Pinpoint the cell where the given text exists, returning its [X, Y] midpoint coordinate. 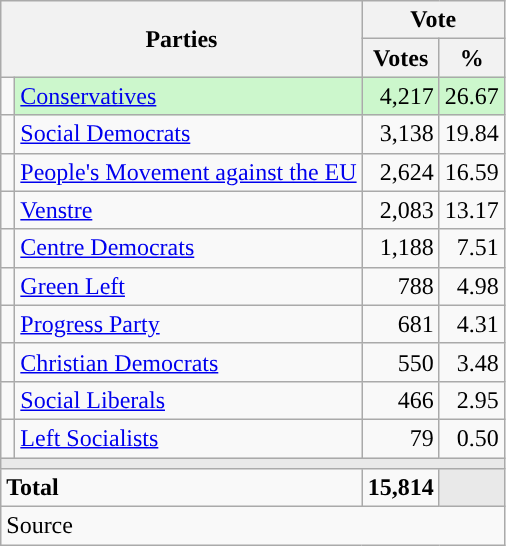
3.48 [472, 362]
People's Movement against the EU [188, 172]
7.51 [472, 248]
Vote [433, 20]
Votes [400, 58]
681 [400, 324]
Centre Democrats [188, 248]
Venstre [188, 210]
788 [400, 286]
466 [400, 400]
Left Socialists [188, 438]
15,814 [400, 488]
4.98 [472, 286]
Progress Party [188, 324]
13.17 [472, 210]
0.50 [472, 438]
2.95 [472, 400]
Total [182, 488]
Green Left [188, 286]
2,083 [400, 210]
Parties [182, 39]
16.59 [472, 172]
Source [253, 526]
Christian Democrats [188, 362]
3,138 [400, 134]
2,624 [400, 172]
79 [400, 438]
Social Liberals [188, 400]
4.31 [472, 324]
19.84 [472, 134]
Conservatives [188, 96]
550 [400, 362]
% [472, 58]
26.67 [472, 96]
4,217 [400, 96]
Social Democrats [188, 134]
1,188 [400, 248]
